Find where the given text appears and provide that cell's center as [X, Y] coordinate. 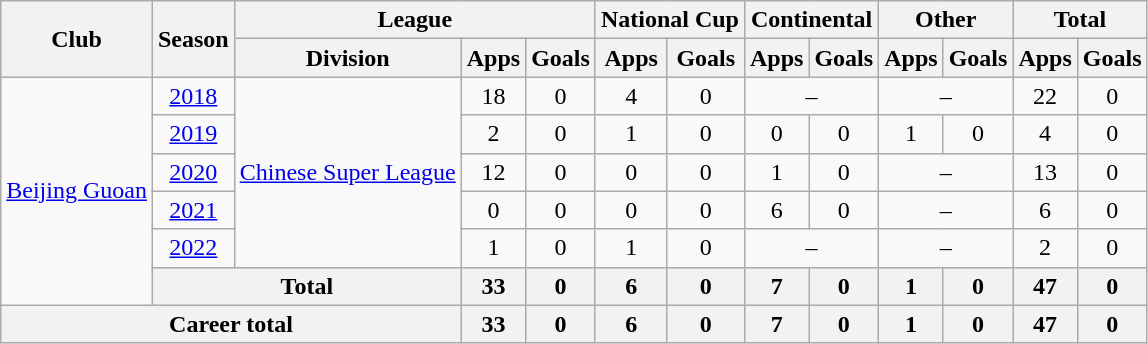
Division [348, 58]
13 [1045, 172]
Career total [231, 324]
2019 [193, 134]
Club [77, 39]
Beijing Guoan [77, 191]
2018 [193, 96]
2022 [193, 248]
12 [493, 172]
Season [193, 39]
National Cup [670, 20]
Continental [811, 20]
18 [493, 96]
2020 [193, 172]
League [414, 20]
22 [1045, 96]
2021 [193, 210]
Chinese Super League [348, 172]
Other [946, 20]
